Search for the cell housing the specified text and yield its (x, y) center coordinate. 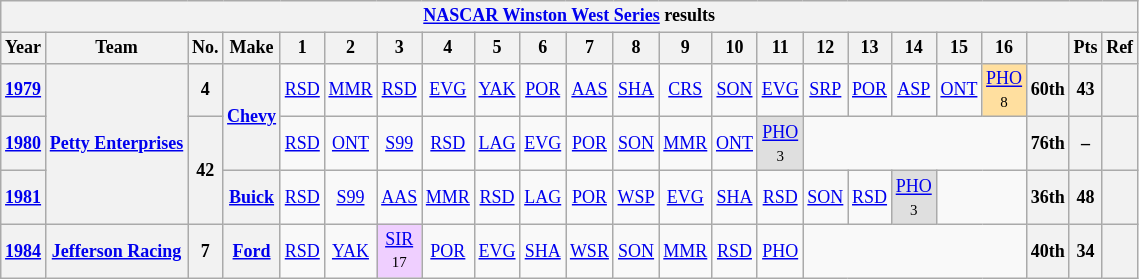
Year (24, 48)
Petty Enterprises (116, 144)
15 (959, 48)
3 (400, 48)
42 (206, 170)
13 (870, 48)
14 (914, 48)
1979 (24, 90)
Ford (252, 251)
1984 (24, 251)
PHO (780, 251)
ASP (914, 90)
12 (826, 48)
8 (636, 48)
5 (497, 48)
Team (116, 48)
10 (735, 48)
40th (1048, 251)
Pts (1086, 48)
1981 (24, 197)
11 (780, 48)
– (1086, 144)
1 (302, 48)
Buick (252, 197)
No. (206, 48)
CRS (686, 90)
48 (1086, 197)
43 (1086, 90)
SRP (826, 90)
NASCAR Winston West Series results (570, 16)
Jefferson Racing (116, 251)
34 (1086, 251)
16 (1004, 48)
WSP (636, 197)
60th (1048, 90)
Ref (1120, 48)
1980 (24, 144)
36th (1048, 197)
Chevy (252, 116)
WSR (590, 251)
PHO 8 (1004, 90)
SIR 17 (400, 251)
6 (543, 48)
76th (1048, 144)
Make (252, 48)
2 (350, 48)
9 (686, 48)
